Determine the (X, Y) coordinate at the center of the cell enclosing the given text.  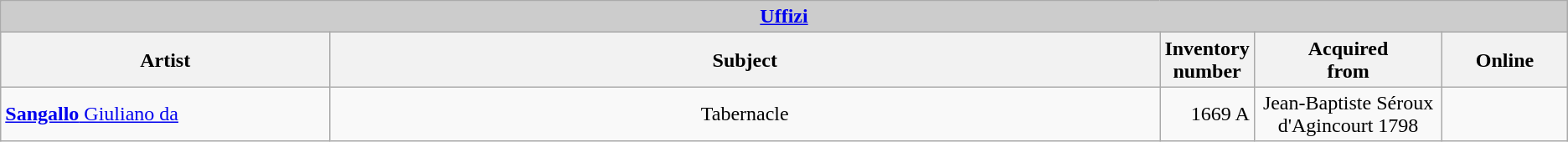
Tabernacle (745, 114)
Sangallo Giuliano da (166, 114)
1669 A (1207, 114)
Online (1505, 60)
Acquiredfrom (1348, 60)
Subject (745, 60)
Artist (166, 60)
Uffizi (784, 17)
Jean-Baptiste Séroux d'Agincourt 1798 (1348, 114)
Inventorynumber (1207, 60)
